Extract the (X, Y) coordinate from the center of the cell holding the provided text.  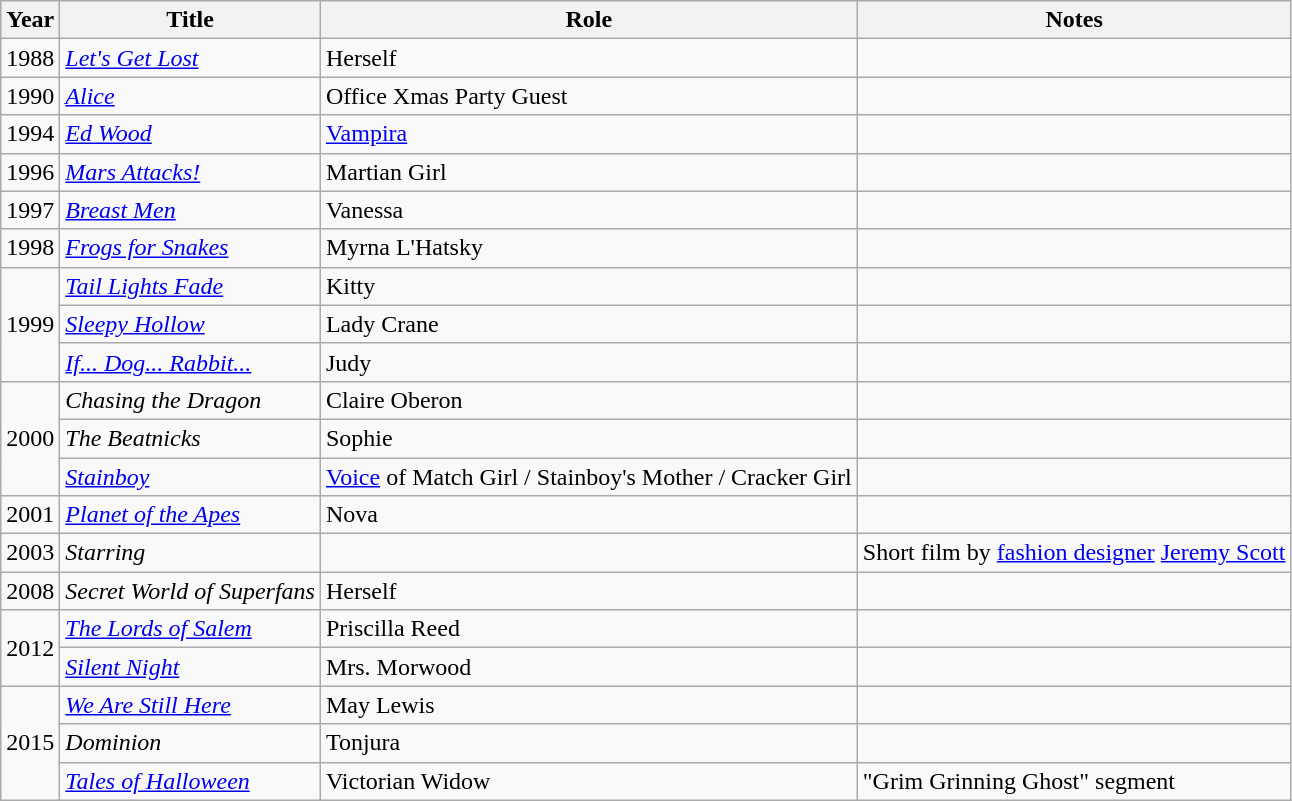
Claire Oberon (588, 400)
Victorian Widow (588, 781)
Breast Men (190, 210)
Starring (190, 553)
Judy (588, 362)
Silent Night (190, 667)
Vanessa (588, 210)
1996 (30, 172)
Vampira (588, 134)
Role (588, 20)
Year (30, 20)
1998 (30, 248)
Priscilla Reed (588, 629)
Ed Wood (190, 134)
1994 (30, 134)
Tonjura (588, 743)
Sleepy Hollow (190, 324)
"Grim Grinning Ghost" segment (1074, 781)
1988 (30, 58)
Frogs for Snakes (190, 248)
We Are Still Here (190, 705)
The Beatnicks (190, 438)
May Lewis (588, 705)
Short film by fashion designer Jeremy Scott (1074, 553)
2003 (30, 553)
Lady Crane (588, 324)
Stainboy (190, 477)
Office Xmas Party Guest (588, 96)
Tales of Halloween (190, 781)
Myrna L'Hatsky (588, 248)
2015 (30, 743)
Tail Lights Fade (190, 286)
2000 (30, 438)
Chasing the Dragon (190, 400)
If... Dog... Rabbit... (190, 362)
2008 (30, 591)
Martian Girl (588, 172)
Let's Get Lost (190, 58)
Dominion (190, 743)
Alice (190, 96)
Mars Attacks! (190, 172)
Secret World of Superfans (190, 591)
1990 (30, 96)
Title (190, 20)
Notes (1074, 20)
Nova (588, 515)
Planet of the Apes (190, 515)
1997 (30, 210)
2001 (30, 515)
Voice of Match Girl / Stainboy's Mother / Cracker Girl (588, 477)
1999 (30, 324)
Sophie (588, 438)
The Lords of Salem (190, 629)
Mrs. Morwood (588, 667)
Kitty (588, 286)
2012 (30, 648)
